Locate the cell with the specified text and output its (X, Y) center coordinate. 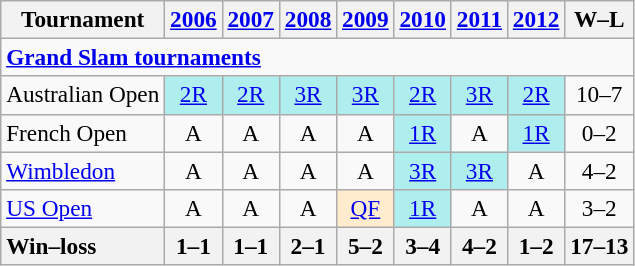
0–2 (600, 133)
QF (366, 208)
2010 (422, 19)
2012 (536, 19)
2–1 (308, 246)
2009 (366, 19)
Win–loss (83, 246)
2006 (194, 19)
3–4 (422, 246)
2007 (250, 19)
5–2 (366, 246)
1–2 (536, 246)
17–13 (600, 246)
Australian Open (83, 95)
French Open (83, 133)
US Open (83, 208)
Grand Slam tournaments (318, 57)
10–7 (600, 95)
3–2 (600, 208)
W–L (600, 19)
2011 (479, 19)
2008 (308, 19)
Tournament (83, 19)
Wimbledon (83, 170)
